Capture the cell that displays the provided text and extract its (x, y) central coordinate. 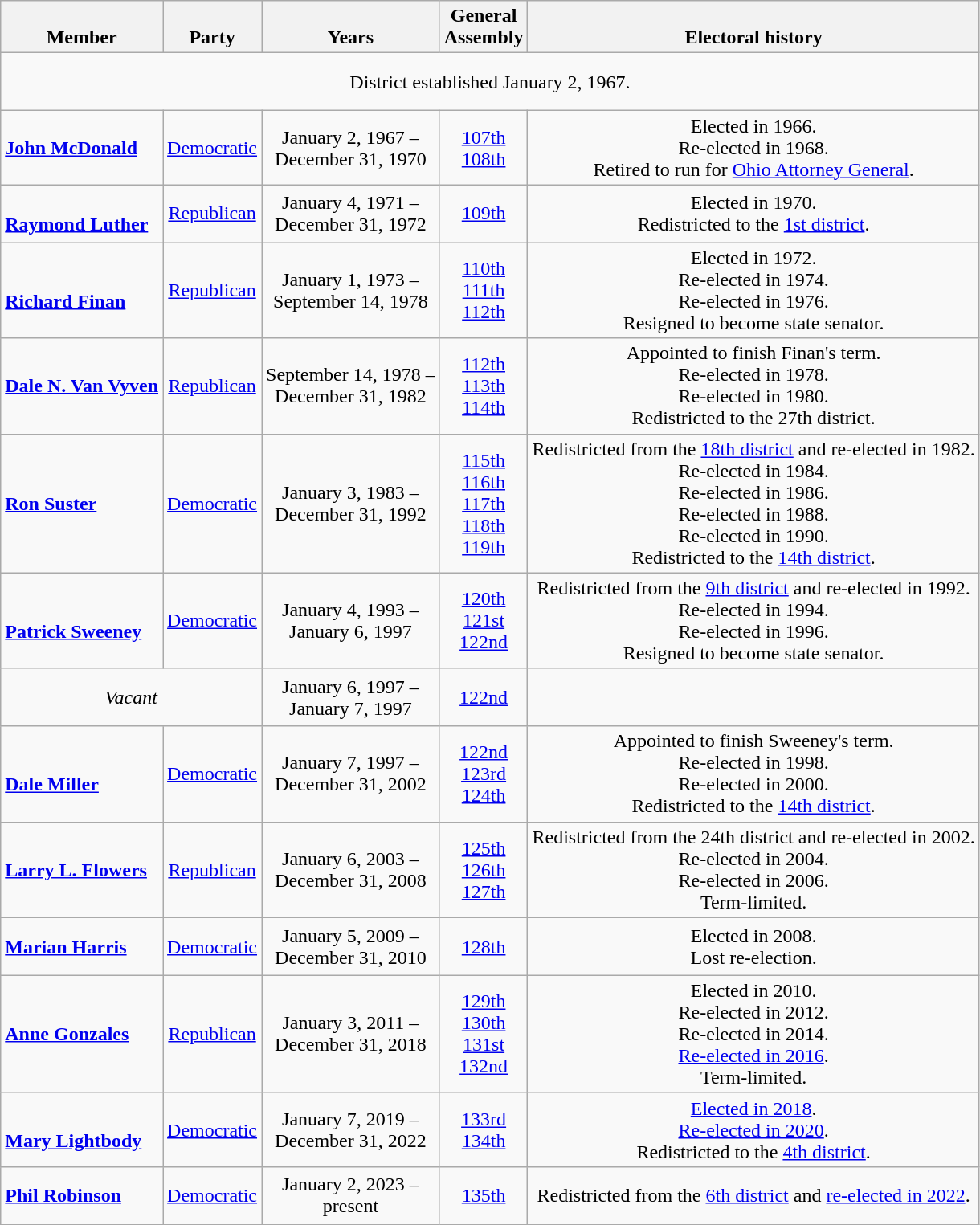
January 1, 1973 –September 14, 1978 (351, 291)
Electoral history (753, 27)
January 3, 1983 –December 31, 1992 (351, 503)
Appointed to finish Finan's term.Re-elected in 1978.Re-elected in 1980.Redistricted to the 27th district. (753, 386)
January 2, 1967 –December 31, 1970 (351, 148)
January 7, 1997 –December 31, 2002 (351, 774)
September 14, 1978 –December 31, 1982 (351, 386)
January 7, 2019 –December 31, 2022 (351, 1129)
Party (212, 27)
January 4, 1993 –January 6, 1997 (351, 620)
122nd123rd124th (484, 774)
Elected in 1966.Re-elected in 1968.Retired to run for Ohio Attorney General. (753, 148)
Elected in 2010.Re-elected in 2012.Re-elected in 2014.Re-elected in 2016.Term-limited. (753, 1034)
Ron Suster (82, 503)
115th116th117th118th119th (484, 503)
Elected in 1972.Re-elected in 1974.Re-elected in 1976.Resigned to become state senator. (753, 291)
Elected in 1970.Redistricted to the 1st district. (753, 214)
112th113th114th (484, 386)
Elected in 2018.Re-elected in 2020.Redistricted to the 4th district. (753, 1129)
January 6, 2003 –December 31, 2008 (351, 869)
January 4, 1971 –December 31, 1972 (351, 214)
122nd (484, 697)
Dale N. Van Vyven (82, 386)
Larry L. Flowers (82, 869)
120th121st122nd (484, 620)
Raymond Luther (82, 214)
Years (351, 27)
133rd134th (484, 1129)
January 2, 2023 –present (351, 1195)
Phil Robinson (82, 1195)
Patrick Sweeney (82, 620)
Elected in 2008.Lost re-election. (753, 946)
Dale Miller (82, 774)
GeneralAssembly (484, 27)
107th108th (484, 148)
110th111th112th (484, 291)
Richard Finan (82, 291)
Member (82, 27)
128th (484, 946)
109th (484, 214)
125th126th127th (484, 869)
Redistricted from the 9th district and re-elected in 1992.Re-elected in 1994.Re-elected in 1996.Resigned to become state senator. (753, 620)
January 6, 1997 –January 7, 1997 (351, 697)
Redistricted from the 24th district and re-elected in 2002.Re-elected in 2004.Re-elected in 2006.Term-limited. (753, 869)
Mary Lightbody (82, 1129)
Vacant (132, 697)
129th130th131st132nd (484, 1034)
January 5, 2009 –December 31, 2010 (351, 946)
District established January 2, 1967. (490, 82)
Redistricted from the 6th district and re-elected in 2022. (753, 1195)
135th (484, 1195)
Anne Gonzales (82, 1034)
January 3, 2011 –December 31, 2018 (351, 1034)
John McDonald (82, 148)
Marian Harris (82, 946)
Appointed to finish Sweeney's term.Re-elected in 1998.Re-elected in 2000.Redistricted to the 14th district. (753, 774)
